Return (x, y) of the center of cell containing provided text 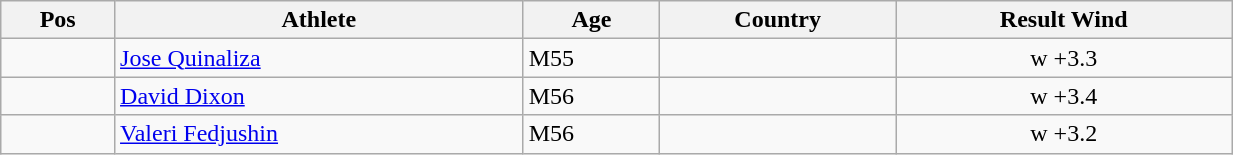
David Dixon (320, 96)
Athlete (320, 20)
Result Wind (1064, 20)
w +3.2 (1064, 134)
M55 (591, 58)
w +3.4 (1064, 96)
Valeri Fedjushin (320, 134)
w +3.3 (1064, 58)
Jose Quinaliza (320, 58)
Country (778, 20)
Pos (58, 20)
Age (591, 20)
